For the text-containing cell, return its midpoint in [x, y] coordinate format. 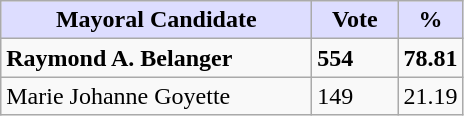
21.19 [430, 96]
Mayoral Candidate [156, 20]
% [430, 20]
554 [355, 58]
78.81 [430, 58]
149 [355, 96]
Raymond A. Belanger [156, 58]
Marie Johanne Goyette [156, 96]
Vote [355, 20]
